Identify which cell holds the provided text, then report its [X, Y] central coordinate. 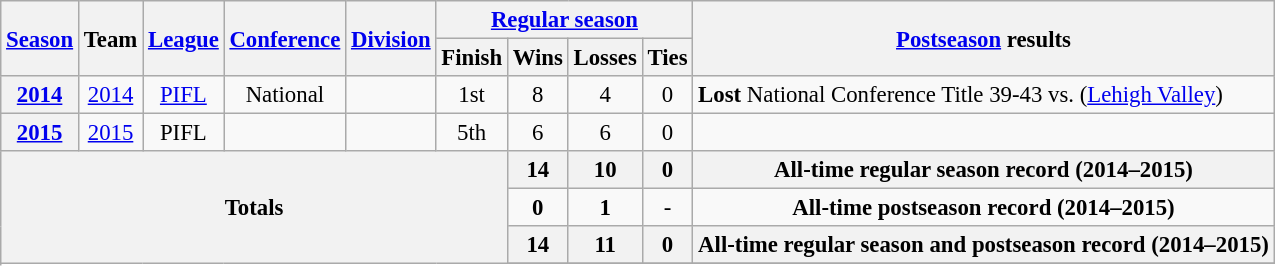
Postseason results [984, 38]
4 [605, 95]
Regular season [564, 20]
Ties [668, 58]
Team [110, 38]
5th [472, 133]
Totals [254, 208]
Season [40, 38]
1st [472, 95]
All-time postseason record (2014–2015) [984, 208]
Division [391, 38]
11 [605, 245]
8 [538, 95]
Lost National Conference Title 39-43 vs. (Lehigh Valley) [984, 95]
National [285, 95]
1 [605, 208]
All-time regular season record (2014–2015) [984, 170]
10 [605, 170]
- [668, 208]
Finish [472, 58]
Wins [538, 58]
League [184, 38]
Losses [605, 58]
All-time regular season and postseason record (2014–2015) [984, 245]
Conference [285, 38]
